Find where the given text appears and provide that cell's center as [x, y] coordinate. 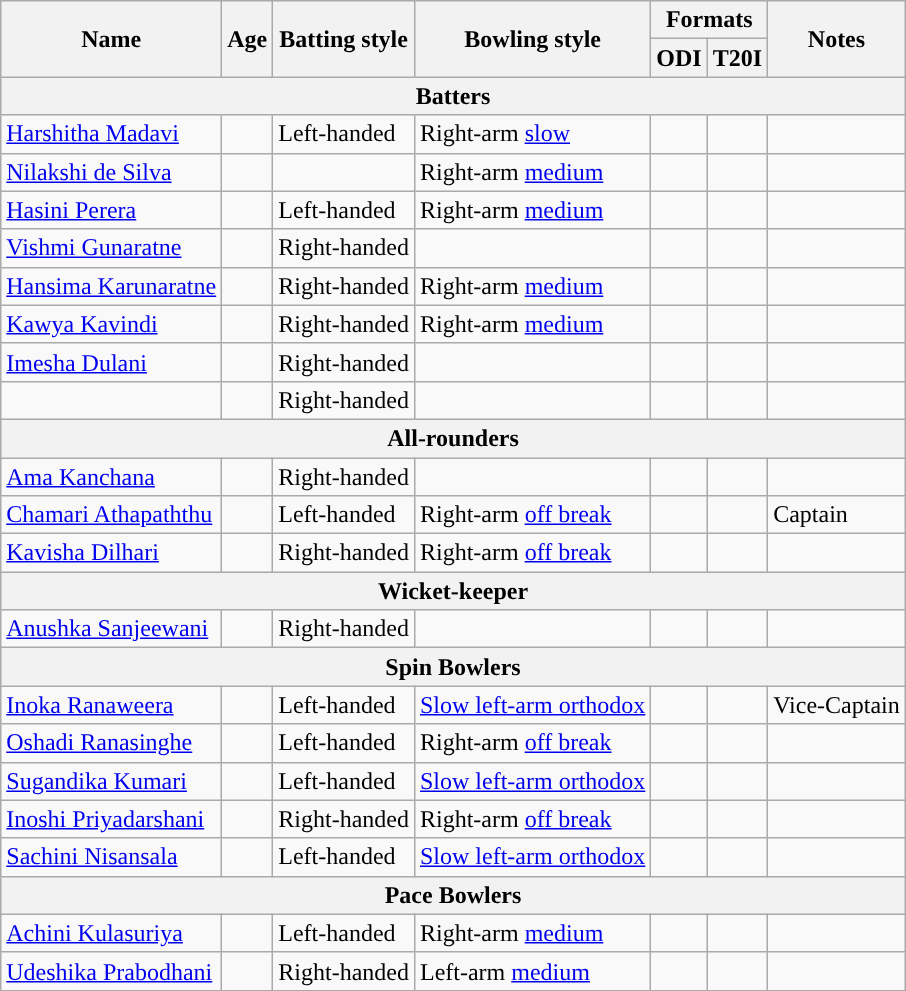
Imesha Dulani [112, 362]
Spin Bowlers [453, 667]
Kavisha Dilhari [112, 553]
Hasini Perera [112, 210]
Vice-Captain [837, 705]
T20I [737, 58]
Captain [837, 515]
Inoka Ranaweera [112, 705]
Sugandika Kumari [112, 781]
Kawya Kavindi [112, 324]
Vishmi Gunaratne [112, 248]
Formats [710, 20]
All-rounders [453, 438]
Udeshika Prabodhani [112, 971]
Anushka Sanjeewani [112, 629]
Chamari Athapaththu [112, 515]
Nilakshi de Silva [112, 172]
Age [248, 39]
Name [112, 39]
Batters [453, 96]
Batting style [344, 39]
Achini Kulasuriya [112, 933]
Oshadi Ranasinghe [112, 743]
Inoshi Priyadarshani [112, 819]
Bowling style [532, 39]
Harshitha Madavi [112, 134]
Wicket-keeper [453, 591]
Right-arm slow [532, 134]
Notes [837, 39]
Sachini Nisansala [112, 857]
ODI [679, 58]
Ama Kanchana [112, 477]
Left-arm medium [532, 971]
Pace Bowlers [453, 895]
Hansima Karunaratne [112, 286]
